Return the (x, y) coordinate for the center point of the cell that contains the specified text.  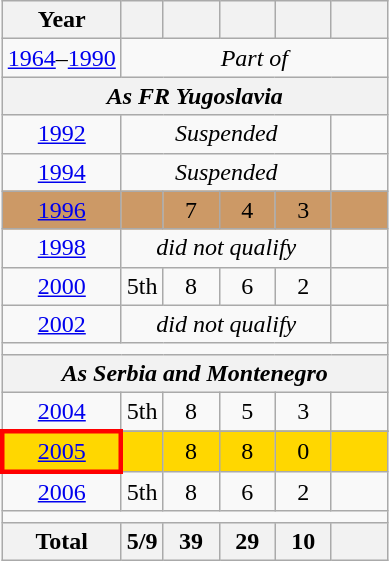
29 (247, 541)
Part of (254, 58)
As FR Yugoslavia (194, 96)
1998 (62, 248)
2006 (62, 492)
5/9 (142, 541)
Total (62, 541)
10 (303, 541)
2002 (62, 324)
39 (191, 541)
1964–1990 (62, 58)
As Serbia and Montenegro (194, 373)
4 (247, 210)
5 (247, 411)
7 (191, 210)
0 (303, 450)
1994 (62, 172)
2000 (62, 286)
1996 (62, 210)
1992 (62, 134)
2005 (62, 450)
2004 (62, 411)
Year (62, 20)
